Search for the cell housing the specified text and yield its (X, Y) center coordinate. 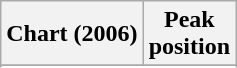
Peakposition (189, 34)
Chart (2006) (72, 34)
